Identify which cell holds the provided text, then report its [X, Y] central coordinate. 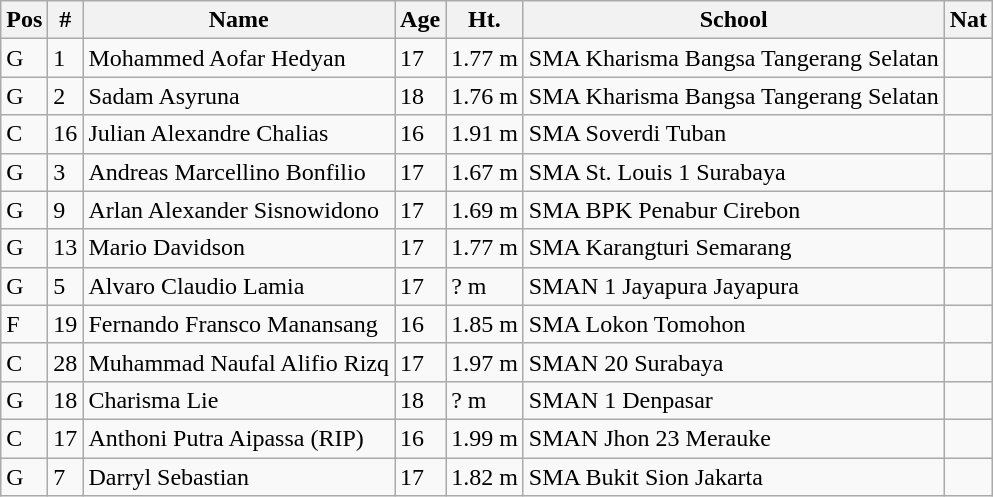
2 [66, 96]
1.85 m [485, 324]
1.97 m [485, 362]
7 [66, 477]
Fernando Fransco Manansang [239, 324]
19 [66, 324]
1.82 m [485, 477]
F [24, 324]
13 [66, 248]
Alvaro Claudio Lamia [239, 286]
Muhammad Naufal Alifio Rizq [239, 362]
Julian Alexandre Chalias [239, 134]
SMA St. Louis 1 Surabaya [734, 172]
SMA BPK Penabur Cirebon [734, 210]
SMAN 20 Surabaya [734, 362]
5 [66, 286]
School [734, 20]
Arlan Alexander Sisnowidono [239, 210]
3 [66, 172]
Pos [24, 20]
SMAN 1 Denpasar [734, 400]
28 [66, 362]
SMAN Jhon 23 Merauke [734, 438]
Age [420, 20]
1 [66, 58]
SMA Karangturi Semarang [734, 248]
9 [66, 210]
1.99 m [485, 438]
Nat [968, 20]
1.76 m [485, 96]
Name [239, 20]
Andreas Marcellino Bonfilio [239, 172]
SMA Lokon Tomohon [734, 324]
Anthoni Putra Aipassa (RIP) [239, 438]
Darryl Sebastian [239, 477]
SMAN 1 Jayapura Jayapura [734, 286]
1.91 m [485, 134]
1.67 m [485, 172]
Ht. [485, 20]
# [66, 20]
1.69 m [485, 210]
SMA Bukit Sion Jakarta [734, 477]
Mohammed Aofar Hedyan [239, 58]
SMA Soverdi Tuban [734, 134]
Charisma Lie [239, 400]
Sadam Asyruna [239, 96]
Mario Davidson [239, 248]
